Identify which cell holds the provided text, then report its (X, Y) central coordinate. 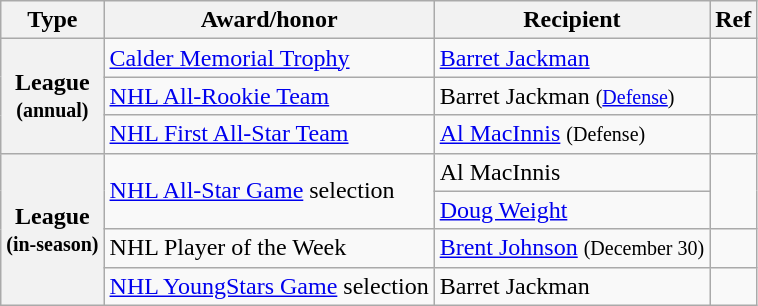
Calder Memorial Trophy (269, 58)
NHL First All-Star Team (269, 134)
Al MacInnis (572, 172)
Brent Johnson (December 30) (572, 248)
Al MacInnis (Defense) (572, 134)
Doug Weight (572, 210)
Recipient (572, 20)
NHL All-Star Game selection (269, 191)
NHL All-Rookie Team (269, 96)
Award/honor (269, 20)
Barret Jackman (Defense) (572, 96)
NHL Player of the Week (269, 248)
League(in-season) (52, 229)
NHL YoungStars Game selection (269, 286)
League(annual) (52, 96)
Type (52, 20)
Ref (734, 20)
